Determine the (X, Y) coordinate at the center of the cell enclosing the given text.  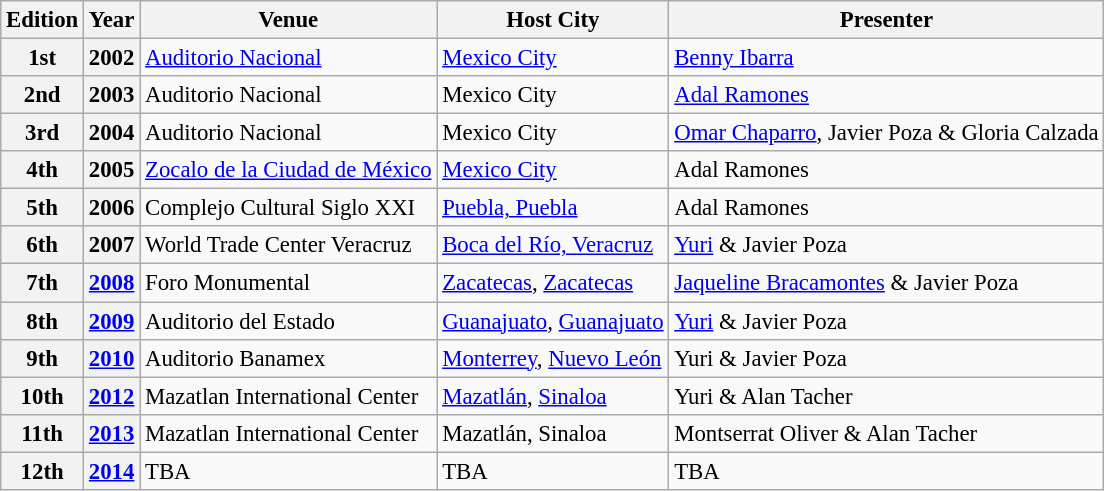
Zocalo de la Ciudad de México (288, 170)
2007 (112, 245)
Guanajuato, Guanajuato (553, 321)
2005 (112, 170)
2009 (112, 321)
Omar Chaparro, Javier Poza & Gloria Calzada (886, 133)
4th (42, 170)
12th (42, 471)
Benny Ibarra (886, 58)
2012 (112, 396)
Venue (288, 20)
2010 (112, 358)
2013 (112, 433)
2003 (112, 95)
1st (42, 58)
Foro Monumental (288, 283)
Auditorio del Estado (288, 321)
2006 (112, 208)
Zacatecas, Zacatecas (553, 283)
8th (42, 321)
3rd (42, 133)
Montserrat Oliver & Alan Tacher (886, 433)
Puebla, Puebla (553, 208)
7th (42, 283)
Auditorio Banamex (288, 358)
Host City (553, 20)
2004 (112, 133)
2008 (112, 283)
Complejo Cultural Siglo XXI (288, 208)
6th (42, 245)
Jaqueline Bracamontes & Javier Poza (886, 283)
9th (42, 358)
5th (42, 208)
Presenter (886, 20)
2002 (112, 58)
Year (112, 20)
10th (42, 396)
Boca del Río, Veracruz (553, 245)
11th (42, 433)
World Trade Center Veracruz (288, 245)
2nd (42, 95)
Yuri & Alan Tacher (886, 396)
2014 (112, 471)
Monterrey, Nuevo León (553, 358)
Edition (42, 20)
